Determine the [X, Y] coordinate at the center of the cell enclosing the given text.  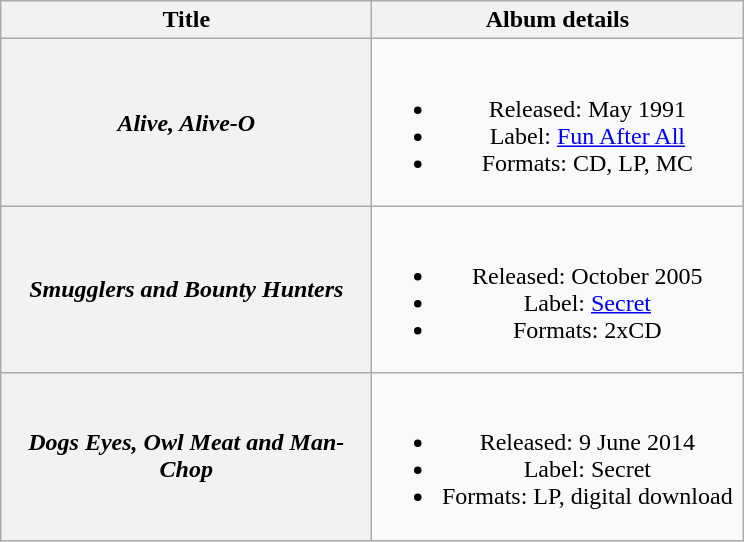
Smugglers and Bounty Hunters [186, 290]
Released: May 1991Label: Fun After AllFormats: CD, LP, MC [558, 122]
Released: 9 June 2014Label: SecretFormats: LP, digital download [558, 456]
Title [186, 20]
Alive, Alive-O [186, 122]
Released: October 2005Label: SecretFormats: 2xCD [558, 290]
Album details [558, 20]
Dogs Eyes, Owl Meat and Man-Chop [186, 456]
